Determine the [X, Y] coordinate at the center of the cell enclosing the given text.  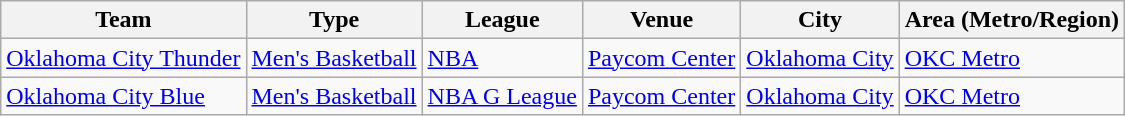
League [502, 20]
City [820, 20]
NBA [502, 58]
Venue [661, 20]
Oklahoma City Blue [124, 96]
NBA G League [502, 96]
Type [334, 20]
Oklahoma City Thunder [124, 58]
Team [124, 20]
Area (Metro/Region) [1012, 20]
